Return the (X, Y) coordinate for the center point of the cell that contains the specified text.  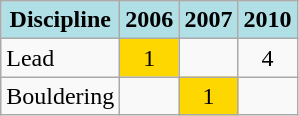
2007 (208, 20)
2010 (268, 20)
Discipline (60, 20)
4 (268, 58)
Lead (60, 58)
2006 (150, 20)
Bouldering (60, 96)
